For the text-containing cell, return its midpoint in (x, y) coordinate format. 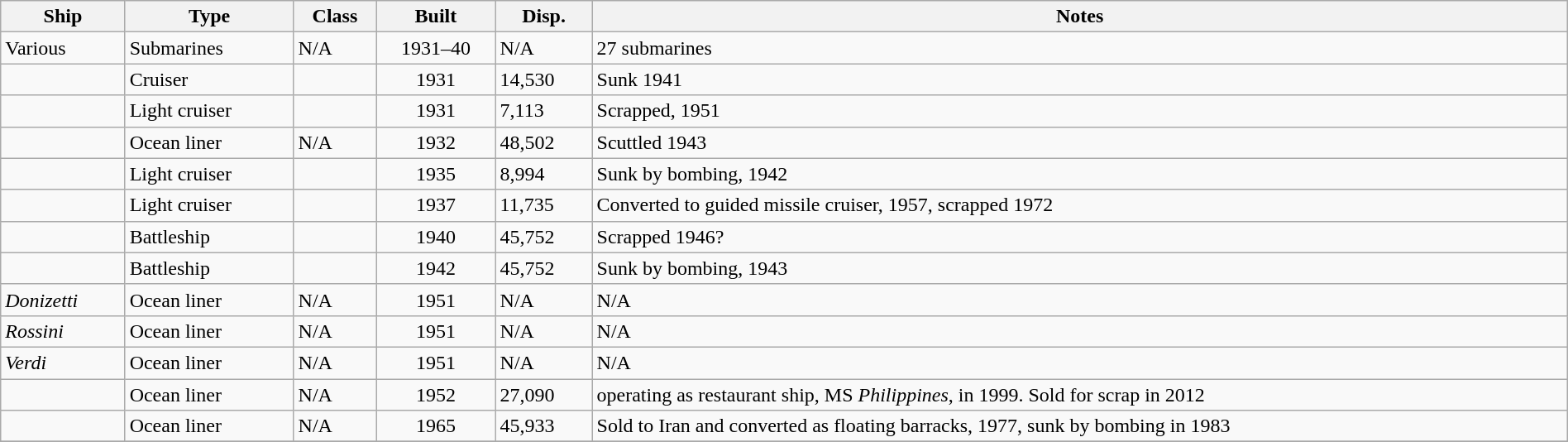
1940 (436, 237)
7,113 (544, 111)
45,933 (544, 426)
Type (209, 17)
Converted to guided missile cruiser, 1957, scrapped 1972 (1080, 205)
Built (436, 17)
Sold to Iran and converted as floating barracks, 1977, sunk by bombing in 1983 (1080, 426)
Sunk by bombing, 1943 (1080, 268)
Scrapped, 1951 (1080, 111)
11,735 (544, 205)
Cruiser (209, 79)
Ship (63, 17)
1937 (436, 205)
27,090 (544, 395)
Notes (1080, 17)
Scrapped 1946? (1080, 237)
Various (63, 48)
Sunk by bombing, 1942 (1080, 174)
14,530 (544, 79)
Sunk 1941 (1080, 79)
Class (335, 17)
Submarines (209, 48)
Rossini (63, 331)
8,994 (544, 174)
1965 (436, 426)
Donizetti (63, 300)
27 submarines (1080, 48)
Disp. (544, 17)
1935 (436, 174)
Scuttled 1943 (1080, 142)
1931–40 (436, 48)
1932 (436, 142)
1942 (436, 268)
1952 (436, 395)
Verdi (63, 363)
operating as restaurant ship, MS Philippines, in 1999. Sold for scrap in 2012 (1080, 395)
48,502 (544, 142)
